Return the (x, y) coordinate for the center point of the cell that contains the specified text.  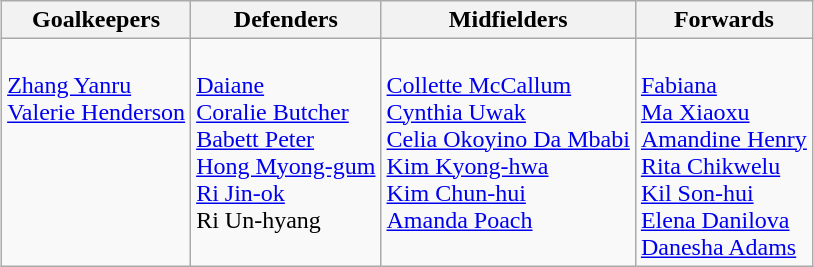
Collette McCallum Cynthia Uwak Celia Okoyino Da Mbabi Kim Kyong-hwa Kim Chun-hui Amanda Poach (508, 152)
Goalkeepers (96, 20)
Defenders (286, 20)
Midfielders (508, 20)
Daiane Coralie Butcher Babett Peter Hong Myong-gum Ri Jin-ok Ri Un-hyang (286, 152)
Zhang Yanru Valerie Henderson (96, 152)
Fabiana Ma Xiaoxu Amandine Henry Rita Chikwelu Kil Son-hui Elena Danilova Danesha Adams (724, 152)
Forwards (724, 20)
